Capture the cell that displays the provided text and extract its (x, y) central coordinate. 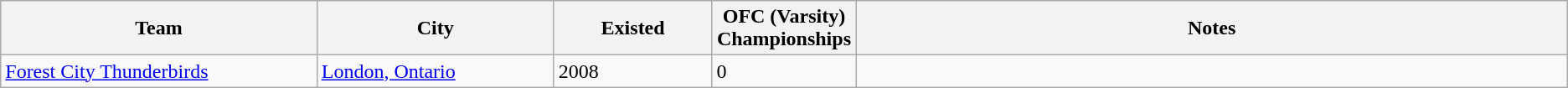
0 (784, 71)
London, Ontario (436, 71)
Team (159, 28)
Forest City Thunderbirds (159, 71)
City (436, 28)
Existed (633, 28)
Notes (1211, 28)
OFC (Varsity) Championships (784, 28)
2008 (633, 71)
